Return (x, y) of the center of cell containing provided text 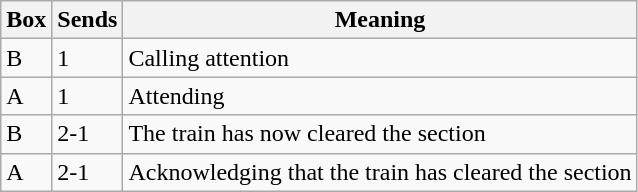
Sends (88, 20)
Box (26, 20)
Attending (380, 96)
Meaning (380, 20)
Acknowledging that the train has cleared the section (380, 172)
Calling attention (380, 58)
The train has now cleared the section (380, 134)
